Provide the [X, Y] coordinate of the cell's center where the given text is located.  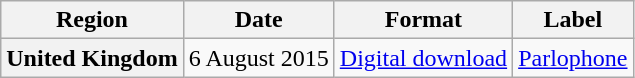
6 August 2015 [258, 58]
Digital download [423, 58]
United Kingdom [92, 58]
Parlophone [573, 58]
Format [423, 20]
Date [258, 20]
Label [573, 20]
Region [92, 20]
